Identify which cell holds the provided text, then report its [x, y] central coordinate. 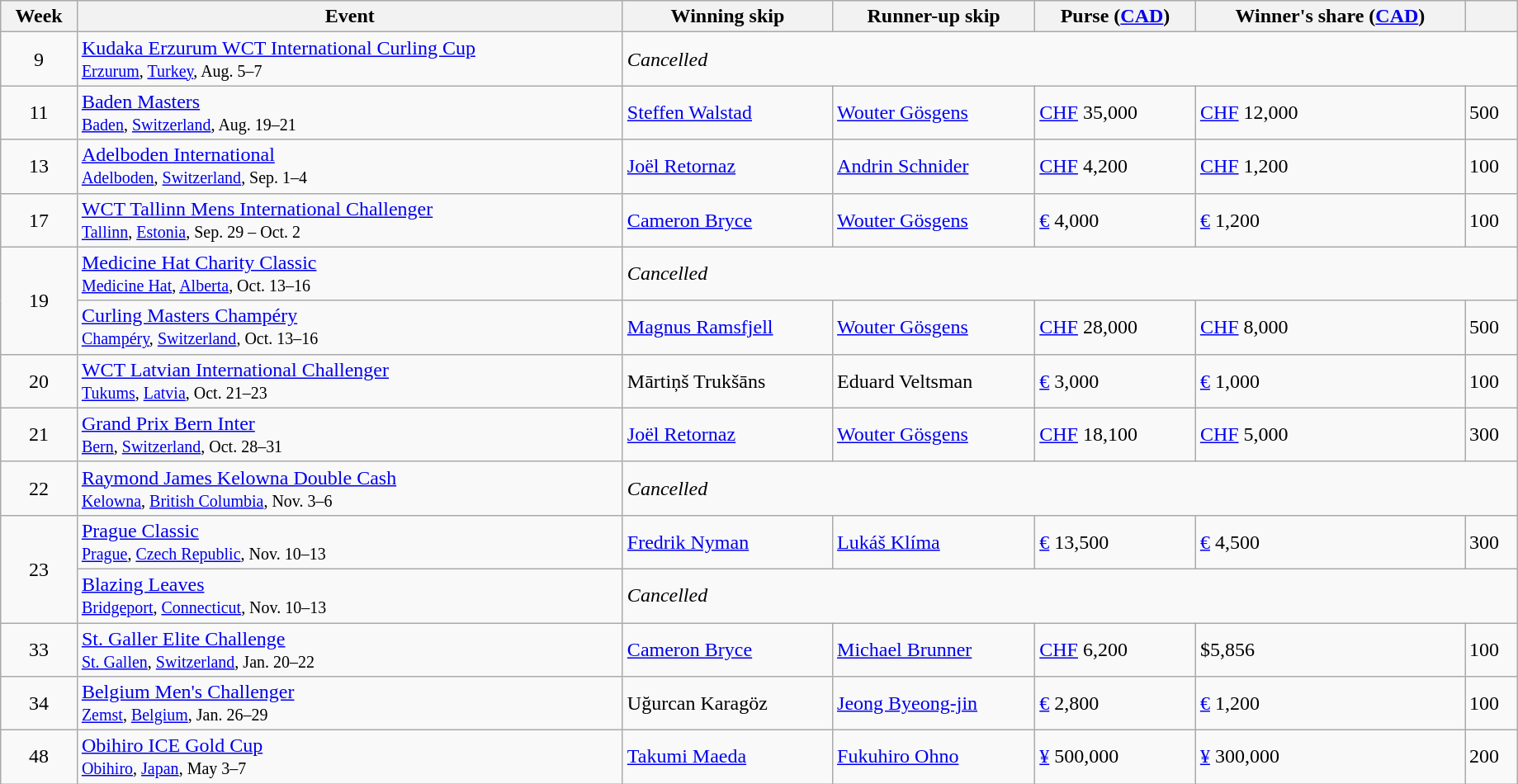
48 [40, 758]
Raymond James Kelowna Double Cash Kelowna, British Columbia, Nov. 3–6 [350, 489]
¥ 500,000 [1116, 758]
Jeong Byeong-jin [934, 703]
Blazing Leaves Bridgeport, Connecticut, Nov. 10–13 [350, 596]
9 [40, 59]
¥ 300,000 [1330, 758]
20 [40, 381]
Michael Brunner [934, 649]
Baden Masters Baden, Switzerland, Aug. 19–21 [350, 112]
$5,856 [1330, 649]
Medicine Hat Charity Classic Medicine Hat, Alberta, Oct. 13–16 [350, 274]
Belgium Men's Challenger Zemst, Belgium, Jan. 26–29 [350, 703]
CHF 5,000 [1330, 434]
CHF 1,200 [1330, 167]
Fukuhiro Ohno [934, 758]
33 [40, 649]
Steffen Walstad [727, 112]
€ 4,500 [1330, 541]
Purse (CAD) [1116, 17]
Kudaka Erzurum WCT International Curling Cup Erzurum, Turkey, Aug. 5–7 [350, 59]
Winning skip [727, 17]
€ 13,500 [1116, 541]
€ 4,000 [1116, 220]
Obihiro ICE Gold Cup Obihiro, Japan, May 3–7 [350, 758]
CHF 35,000 [1116, 112]
Adelboden International Adelboden, Switzerland, Sep. 1–4 [350, 167]
Eduard Veltsman [934, 381]
13 [40, 167]
34 [40, 703]
Magnus Ramsfjell [727, 327]
Event [350, 17]
Grand Prix Bern Inter Bern, Switzerland, Oct. 28–31 [350, 434]
CHF 28,000 [1116, 327]
CHF 6,200 [1116, 649]
22 [40, 489]
Prague Classic Prague, Czech Republic, Nov. 10–13 [350, 541]
CHF 4,200 [1116, 167]
Uğurcan Karagöz [727, 703]
Curling Masters Champéry Champéry, Switzerland, Oct. 13–16 [350, 327]
Takumi Maeda [727, 758]
21 [40, 434]
17 [40, 220]
WCT Tallinn Mens International Challenger Tallinn, Estonia, Sep. 29 – Oct. 2 [350, 220]
Winner's share (CAD) [1330, 17]
€ 1,000 [1330, 381]
19 [40, 300]
CHF 12,000 [1330, 112]
€ 3,000 [1116, 381]
CHF 8,000 [1330, 327]
€ 2,800 [1116, 703]
WCT Latvian International Challenger Tukums, Latvia, Oct. 21–23 [350, 381]
23 [40, 569]
Week [40, 17]
11 [40, 112]
200 [1492, 758]
Andrin Schnider [934, 167]
St. Galler Elite Challenge St. Gallen, Switzerland, Jan. 20–22 [350, 649]
CHF 18,100 [1116, 434]
Fredrik Nyman [727, 541]
Runner-up skip [934, 17]
Mārtiņš Trukšāns [727, 381]
Lukáš Klíma [934, 541]
